Provide the [x, y] coordinate of the cell's center where the given text is located.  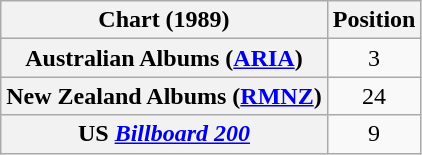
3 [374, 58]
9 [374, 134]
New Zealand Albums (RMNZ) [164, 96]
Australian Albums (ARIA) [164, 58]
US Billboard 200 [164, 134]
Position [374, 20]
Chart (1989) [164, 20]
24 [374, 96]
